Extract the [X, Y] coordinate from the center of the cell holding the provided text.  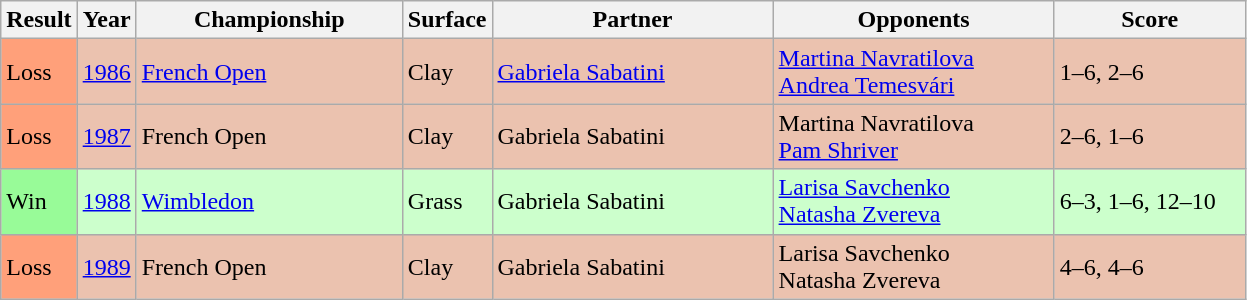
1987 [106, 136]
Score [1150, 20]
Grass [447, 202]
Wimbledon [269, 202]
4–6, 4–6 [1150, 266]
Championship [269, 20]
Year [106, 20]
1989 [106, 266]
1986 [106, 72]
Opponents [914, 20]
Martina Navratilova Andrea Temesvári [914, 72]
Win [39, 202]
1988 [106, 202]
Martina Navratilova Pam Shriver [914, 136]
6–3, 1–6, 12–10 [1150, 202]
2–6, 1–6 [1150, 136]
Partner [632, 20]
Result [39, 20]
1–6, 2–6 [1150, 72]
Surface [447, 20]
